Output the [x, y] coordinate of the center of the cell containing the given text.  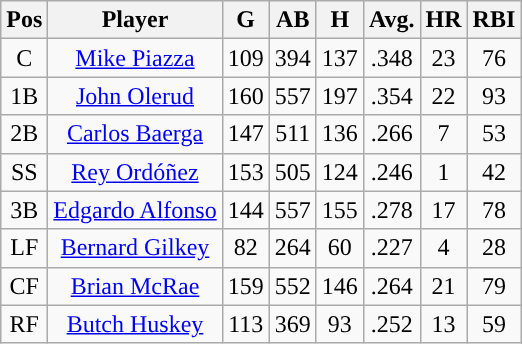
394 [292, 58]
76 [494, 58]
RBI [494, 20]
78 [494, 210]
59 [494, 324]
HR [444, 20]
137 [340, 58]
Butch Huskey [135, 324]
4 [444, 248]
Bernard Gilkey [135, 248]
SS [24, 172]
.348 [392, 58]
42 [494, 172]
Pos [24, 20]
146 [340, 286]
.246 [392, 172]
113 [246, 324]
160 [246, 96]
511 [292, 134]
79 [494, 286]
13 [444, 324]
82 [246, 248]
Avg. [392, 20]
AB [292, 20]
22 [444, 96]
.252 [392, 324]
LF [24, 248]
23 [444, 58]
197 [340, 96]
264 [292, 248]
21 [444, 286]
Carlos Baerga [135, 134]
Brian McRae [135, 286]
Edgardo Alfonso [135, 210]
John Olerud [135, 96]
Rey Ordóñez [135, 172]
60 [340, 248]
17 [444, 210]
53 [494, 134]
C [24, 58]
124 [340, 172]
147 [246, 134]
Player [135, 20]
3B [24, 210]
.278 [392, 210]
.227 [392, 248]
7 [444, 134]
2B [24, 134]
G [246, 20]
RF [24, 324]
369 [292, 324]
.264 [392, 286]
1B [24, 96]
CF [24, 286]
153 [246, 172]
155 [340, 210]
H [340, 20]
136 [340, 134]
Mike Piazza [135, 58]
159 [246, 286]
28 [494, 248]
552 [292, 286]
1 [444, 172]
.266 [392, 134]
505 [292, 172]
109 [246, 58]
.354 [392, 96]
144 [246, 210]
